Provide the [x, y] coordinate of the cell's center where the given text is located.  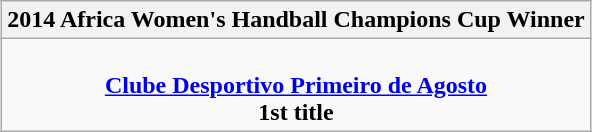
2014 Africa Women's Handball Champions Cup Winner [296, 20]
Clube Desportivo Primeiro de Agosto1st title [296, 85]
